Locate the cell with the specified text and output its [x, y] center coordinate. 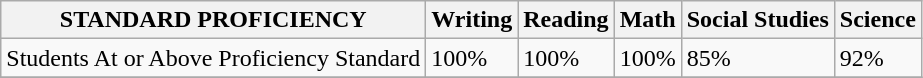
Reading [566, 20]
Math [648, 20]
92% [878, 58]
Students At or Above Proficiency Standard [214, 58]
STANDARD PROFICIENCY [214, 20]
Writing [472, 20]
Science [878, 20]
Social Studies [758, 20]
85% [758, 58]
